Find where the given text appears and provide that cell's center as (X, Y) coordinate. 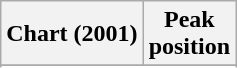
Chart (2001) (72, 34)
Peakposition (189, 34)
